Scan for the cell matching the given text and deliver its [X, Y] coordinate at center. 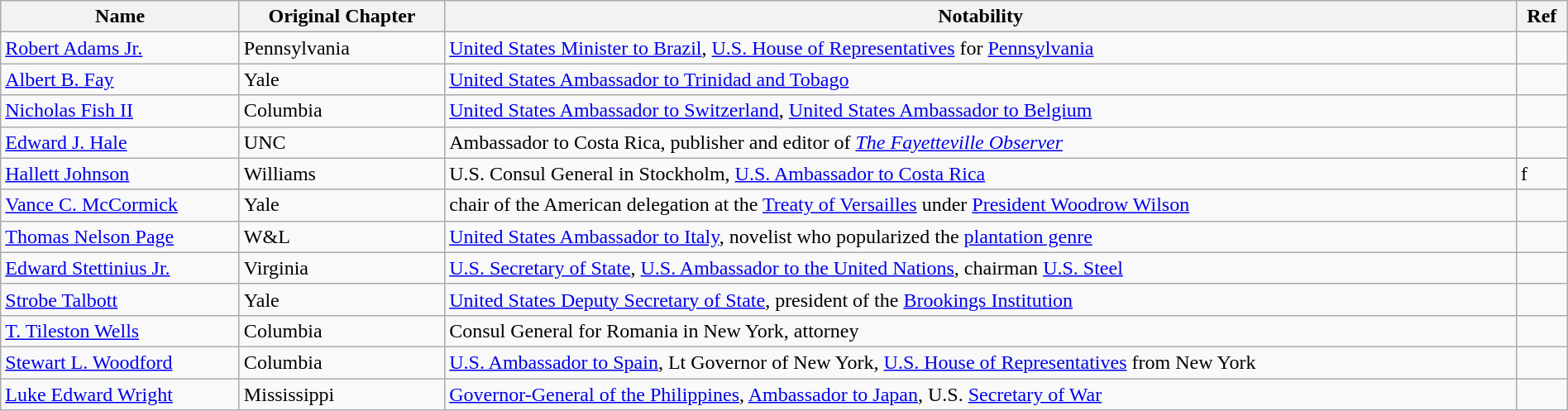
Albert B. Fay [121, 79]
United States Ambassador to Italy, novelist who popularized the plantation genre [981, 237]
Strobe Talbott [121, 299]
Williams [342, 174]
United States Deputy Secretary of State, president of the Brookings Institution [981, 299]
United States Ambassador to Trinidad and Tobago [981, 79]
U.S. Secretary of State, U.S. Ambassador to the United Nations, chairman U.S. Steel [981, 268]
U.S. Consul General in Stockholm, U.S. Ambassador to Costa Rica [981, 174]
chair of the American delegation at the Treaty of Versailles under President Woodrow Wilson [981, 205]
UNC [342, 142]
Notability [981, 17]
Ref [1542, 17]
Luke Edward Wright [121, 394]
Edward J. Hale [121, 142]
Thomas Nelson Page [121, 237]
Vance C. McCormick [121, 205]
Mississippi [342, 394]
United States Ambassador to Switzerland, United States Ambassador to Belgium [981, 111]
Ambassador to Costa Rica, publisher and editor of The Fayetteville Observer [981, 142]
Hallett Johnson [121, 174]
Virginia [342, 268]
Nicholas Fish II [121, 111]
Robert Adams Jr. [121, 48]
Governor-General of the Philippines, Ambassador to Japan, U.S. Secretary of War [981, 394]
U.S. Ambassador to Spain, Lt Governor of New York, U.S. House of Representatives from New York [981, 362]
f [1542, 174]
Pennsylvania [342, 48]
W&L [342, 237]
Name [121, 17]
Original Chapter [342, 17]
United States Minister to Brazil, U.S. House of Representatives for Pennsylvania [981, 48]
Stewart L. Woodford [121, 362]
T. Tileston Wells [121, 331]
Consul General for Romania in New York, attorney [981, 331]
Edward Stettinius Jr. [121, 268]
